Capture the cell that displays the provided text and extract its (x, y) central coordinate. 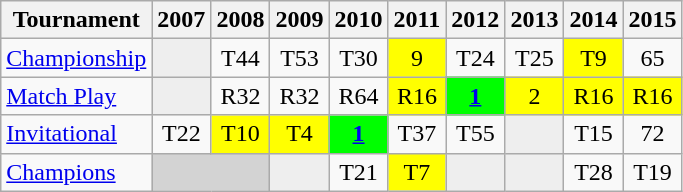
R64 (358, 96)
T19 (652, 172)
T10 (240, 134)
T37 (417, 134)
Match Play (76, 96)
T7 (417, 172)
2 (534, 96)
T55 (476, 134)
T28 (594, 172)
72 (652, 134)
2008 (240, 20)
2012 (476, 20)
T15 (594, 134)
Champions (76, 172)
2011 (417, 20)
T25 (534, 58)
2010 (358, 20)
2009 (300, 20)
T53 (300, 58)
2007 (182, 20)
2015 (652, 20)
2013 (534, 20)
9 (417, 58)
2014 (594, 20)
T22 (182, 134)
Tournament (76, 20)
Championship (76, 58)
T44 (240, 58)
T30 (358, 58)
T4 (300, 134)
T24 (476, 58)
Invitational (76, 134)
T21 (358, 172)
65 (652, 58)
T9 (594, 58)
